Find where the given text appears and provide that cell's center as (x, y) coordinate. 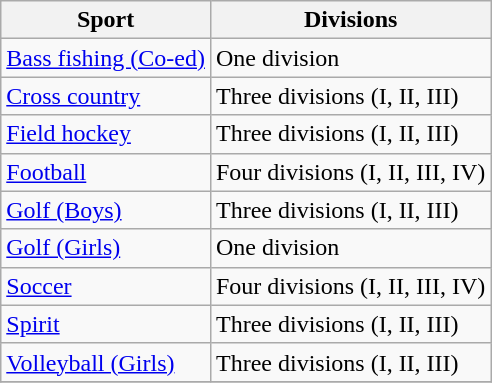
Field hockey (106, 134)
Divisions (350, 20)
Golf (Boys) (106, 210)
Sport (106, 20)
Cross country (106, 96)
Football (106, 172)
Spirit (106, 324)
Soccer (106, 286)
Bass fishing (Co-ed) (106, 58)
Golf (Girls) (106, 248)
Volleyball (Girls) (106, 362)
